Capture the cell that displays the provided text and extract its [x, y] central coordinate. 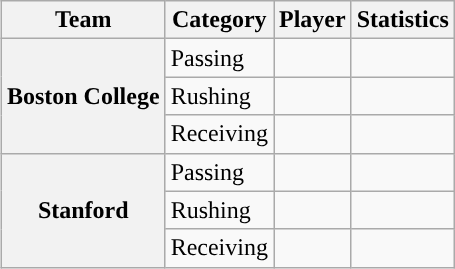
Statistics [402, 20]
Category [219, 20]
Boston College [83, 96]
Player [313, 20]
Stanford [83, 210]
Team [83, 20]
